From the cell containing the given text, extract its center point as (x, y) coordinate. 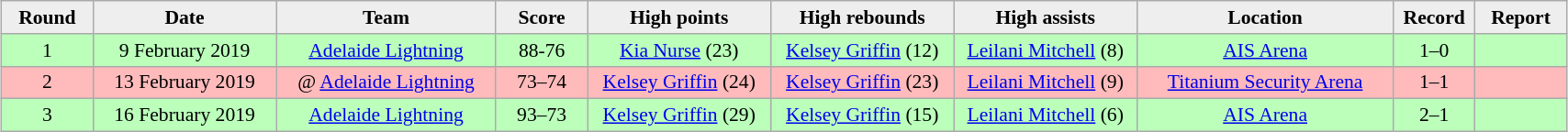
High assists (1046, 17)
Location (1265, 17)
Kelsey Griffin (29) (679, 115)
13 February 2019 (185, 82)
High rebounds (862, 17)
2 (48, 82)
Kelsey Griffin (23) (862, 82)
Team (386, 17)
88-76 (542, 50)
High points (679, 17)
2–1 (1434, 115)
Leilani Mitchell (6) (1046, 115)
Kelsey Griffin (15) (862, 115)
Kelsey Griffin (12) (862, 50)
1 (48, 50)
@ Adelaide Lightning (386, 82)
Leilani Mitchell (8) (1046, 50)
1–0 (1434, 50)
Round (48, 17)
93–73 (542, 115)
Score (542, 17)
Date (185, 17)
16 February 2019 (185, 115)
Kia Nurse (23) (679, 50)
Leilani Mitchell (9) (1046, 82)
73–74 (542, 82)
Record (1434, 17)
9 February 2019 (185, 50)
1–1 (1434, 82)
3 (48, 115)
Report (1521, 17)
Kelsey Griffin (24) (679, 82)
Titanium Security Arena (1265, 82)
